Return (x, y) of the center of cell containing provided text 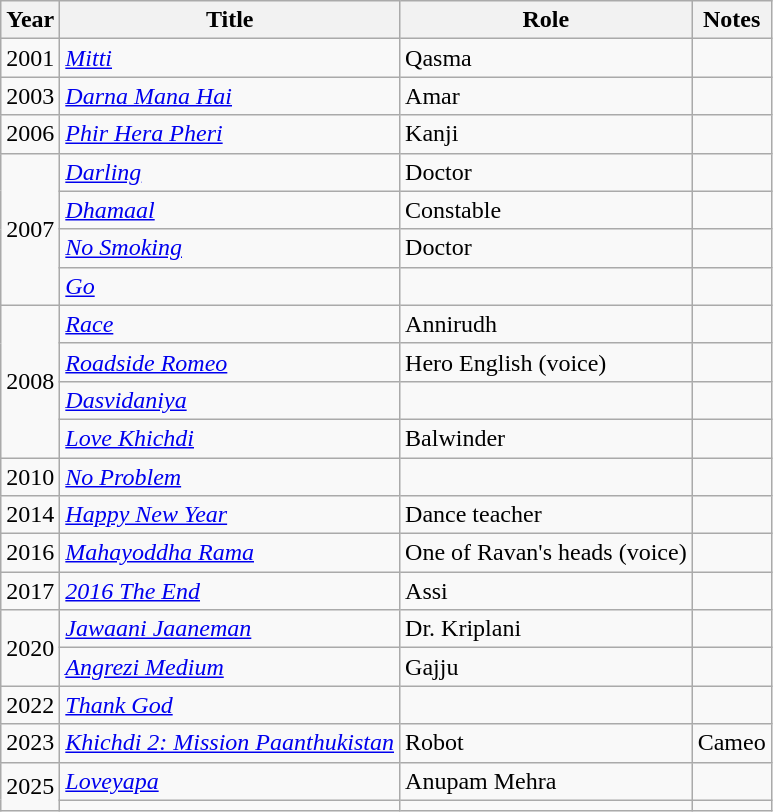
Mahayoddha Rama (230, 553)
No Problem (230, 477)
Year (30, 20)
Robot (546, 743)
Go (230, 286)
Dr. Kriplani (546, 629)
Darling (230, 172)
Loveyapa (230, 781)
Race (230, 324)
2014 (30, 515)
2007 (30, 229)
Anupam Mehra (546, 781)
Dhamaal (230, 210)
Khichdi 2: Mission Paanthukistan (230, 743)
2001 (30, 58)
Kanji (546, 134)
Cameo (732, 743)
Hero English (voice) (546, 362)
Roadside Romeo (230, 362)
Title (230, 20)
Annirudh (546, 324)
2008 (30, 381)
Jawaani Jaaneman (230, 629)
Love Khichdi (230, 438)
2017 (30, 591)
No Smoking (230, 248)
2022 (30, 705)
Angrezi Medium (230, 667)
One of Ravan's heads (voice) (546, 553)
Constable (546, 210)
2016 The End (230, 591)
2003 (30, 96)
2025 (30, 786)
Role (546, 20)
Assi (546, 591)
Phir Hera Pheri (230, 134)
Qasma (546, 58)
2010 (30, 477)
Dance teacher (546, 515)
Balwinder (546, 438)
Darna Mana Hai (230, 96)
Gajju (546, 667)
2023 (30, 743)
Mitti (230, 58)
2020 (30, 648)
Amar (546, 96)
2006 (30, 134)
Dasvidaniya (230, 400)
Notes (732, 20)
2016 (30, 553)
Happy New Year (230, 515)
Thank God (230, 705)
